For the text-containing cell, return its midpoint in (X, Y) coordinate format. 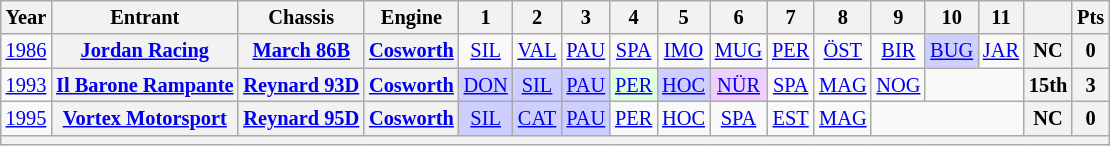
1 (486, 17)
Entrant (144, 17)
JAR (1001, 51)
BUG (952, 51)
EST (790, 118)
March 86B (301, 51)
IMO (684, 51)
Reynard 93D (301, 85)
CAT (538, 118)
MUG (738, 51)
Year (26, 17)
Engine (412, 17)
1995 (26, 118)
BIR (898, 51)
11 (1001, 17)
6 (738, 17)
8 (842, 17)
7 (790, 17)
2 (538, 17)
Jordan Racing (144, 51)
DON (486, 85)
1993 (26, 85)
NÜR (738, 85)
10 (952, 17)
15th (1048, 85)
Chassis (301, 17)
4 (634, 17)
NOG (898, 85)
VAL (538, 51)
Vortex Motorsport (144, 118)
ÖST (842, 51)
1986 (26, 51)
9 (898, 17)
Pts (1090, 17)
Reynard 95D (301, 118)
5 (684, 17)
Il Barone Rampante (144, 85)
